Return [X, Y] of the center of cell containing provided text 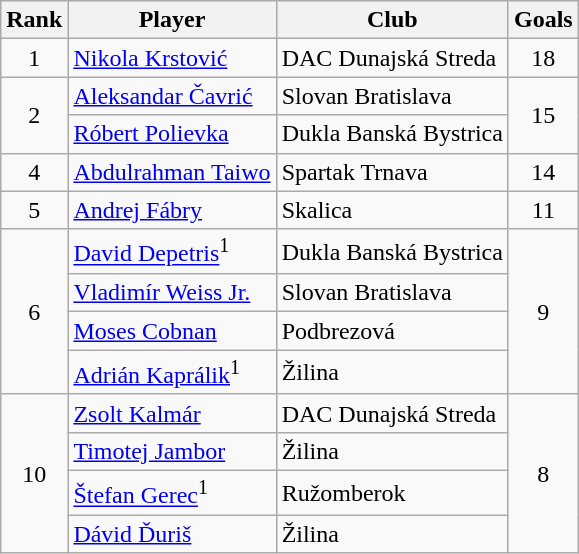
11 [543, 210]
Vladimír Weiss Jr. [172, 293]
2 [34, 115]
Skalica [392, 210]
9 [543, 312]
Róbert Polievka [172, 134]
10 [34, 474]
Podbrezová [392, 331]
18 [543, 58]
Player [172, 20]
5 [34, 210]
Spartak Trnava [392, 172]
Adrián Kaprálik1 [172, 372]
Rank [34, 20]
Dávid Ďuriš [172, 534]
Aleksandar Čavrić [172, 96]
1 [34, 58]
Moses Cobnan [172, 331]
Štefan Gerec1 [172, 492]
Nikola Krstović [172, 58]
14 [543, 172]
Zsolt Kalmár [172, 413]
15 [543, 115]
David Depetris1 [172, 252]
Ružomberok [392, 492]
Abdulrahman Taiwo [172, 172]
6 [34, 312]
8 [543, 474]
4 [34, 172]
Timotej Jambor [172, 451]
Goals [543, 20]
Club [392, 20]
Andrej Fábry [172, 210]
